Return [X, Y] of the center of cell containing provided text 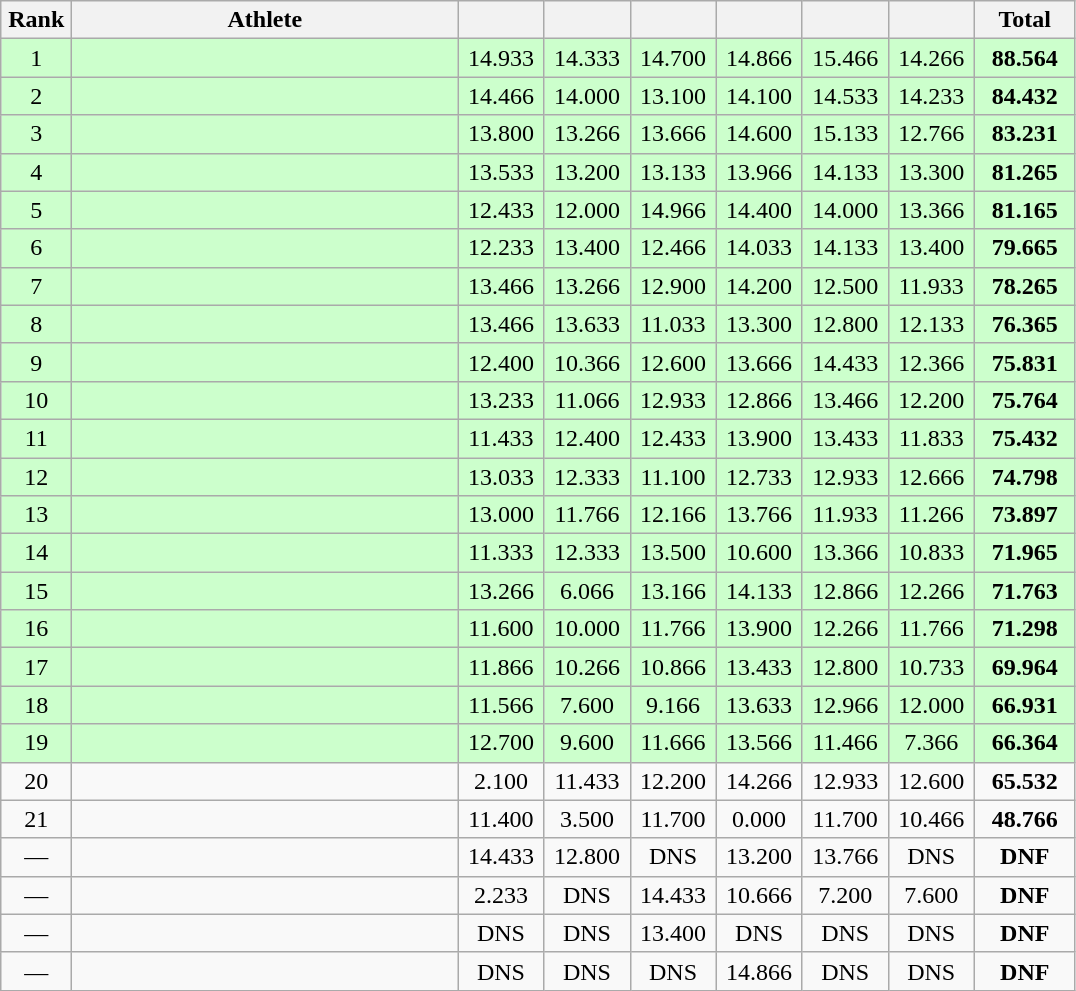
12.366 [931, 362]
10.000 [587, 629]
14.600 [759, 134]
8 [36, 324]
10.733 [931, 667]
12.900 [673, 286]
11.066 [587, 400]
10.266 [587, 667]
75.831 [1024, 362]
13.800 [501, 134]
14.400 [759, 210]
12.966 [845, 705]
3.500 [587, 819]
10.666 [759, 895]
7.366 [931, 743]
12.666 [931, 477]
12.766 [931, 134]
11 [36, 438]
74.798 [1024, 477]
10.833 [931, 553]
Rank [36, 20]
11.033 [673, 324]
81.165 [1024, 210]
11.333 [501, 553]
12.166 [673, 515]
11.666 [673, 743]
10.866 [673, 667]
48.766 [1024, 819]
14.333 [587, 58]
13.033 [501, 477]
15 [36, 591]
13.166 [673, 591]
14.533 [845, 96]
88.564 [1024, 58]
14 [36, 553]
4 [36, 172]
11.466 [845, 743]
84.432 [1024, 96]
16 [36, 629]
6.066 [587, 591]
Total [1024, 20]
14.100 [759, 96]
11.266 [931, 515]
15.133 [845, 134]
12.733 [759, 477]
73.897 [1024, 515]
3 [36, 134]
14.700 [673, 58]
13.000 [501, 515]
12.133 [931, 324]
2.233 [501, 895]
10.366 [587, 362]
10.600 [759, 553]
13 [36, 515]
14.200 [759, 286]
83.231 [1024, 134]
81.265 [1024, 172]
15.466 [845, 58]
71.763 [1024, 591]
76.365 [1024, 324]
14.033 [759, 248]
12 [36, 477]
19 [36, 743]
7.200 [845, 895]
1 [36, 58]
14.233 [931, 96]
9.166 [673, 705]
69.964 [1024, 667]
12.233 [501, 248]
0.000 [759, 819]
20 [36, 781]
13.233 [501, 400]
11.400 [501, 819]
10 [36, 400]
Athlete [265, 20]
75.764 [1024, 400]
66.364 [1024, 743]
13.966 [759, 172]
6 [36, 248]
9.600 [587, 743]
11.833 [931, 438]
14.966 [673, 210]
13.133 [673, 172]
13.100 [673, 96]
79.665 [1024, 248]
71.965 [1024, 553]
13.566 [759, 743]
65.532 [1024, 781]
11.100 [673, 477]
10.466 [931, 819]
75.432 [1024, 438]
12.466 [673, 248]
78.265 [1024, 286]
13.533 [501, 172]
71.298 [1024, 629]
2.100 [501, 781]
11.566 [501, 705]
21 [36, 819]
12.700 [501, 743]
14.933 [501, 58]
2 [36, 96]
66.931 [1024, 705]
5 [36, 210]
11.600 [501, 629]
14.466 [501, 96]
9 [36, 362]
13.500 [673, 553]
18 [36, 705]
17 [36, 667]
12.500 [845, 286]
7 [36, 286]
11.866 [501, 667]
